Capture the cell that displays the provided text and extract its [X, Y] central coordinate. 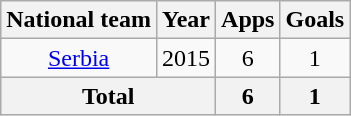
Year [186, 20]
2015 [186, 58]
Goals [315, 20]
Total [108, 96]
National team [79, 20]
Serbia [79, 58]
Apps [248, 20]
